Return the [x, y] coordinate for the center point of the cell that contains the specified text.  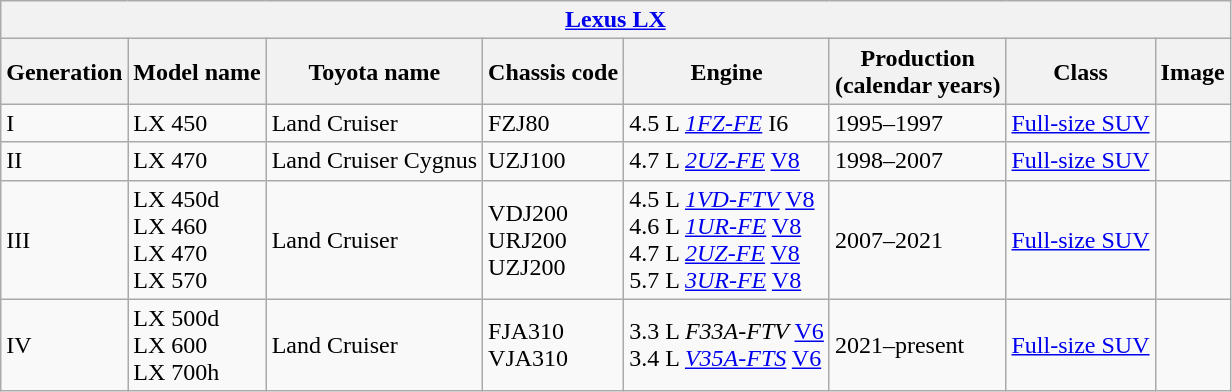
FZJ80 [554, 123]
Generation [64, 72]
III [64, 240]
Engine [727, 72]
LX 450 [197, 123]
3.3 L F33A-FTV V63.4 L V35A-FTS V6 [727, 345]
FJA310VJA310 [554, 345]
4.7 L 2UZ-FE V8 [727, 161]
Model name [197, 72]
IV [64, 345]
1995–1997 [918, 123]
LX 500dLX 600LX 700h [197, 345]
Toyota name [374, 72]
LX 470 [197, 161]
UZJ100 [554, 161]
Image [1192, 72]
VDJ200URJ200UZJ200 [554, 240]
LX 450dLX 460LX 470LX 570 [197, 240]
2021–present [918, 345]
1998–2007 [918, 161]
2007–2021 [918, 240]
4.5 L 1FZ-FE I6 [727, 123]
Production(calendar years) [918, 72]
Lexus LX [616, 20]
I [64, 123]
4.5 L 1VD-FTV V84.6 L 1UR-FE V84.7 L 2UZ-FE V85.7 L 3UR-FE V8 [727, 240]
Class [1080, 72]
Chassis code [554, 72]
Land Cruiser Cygnus [374, 161]
II [64, 161]
